Provide the [X, Y] coordinate of the cell's center where the given text is located.  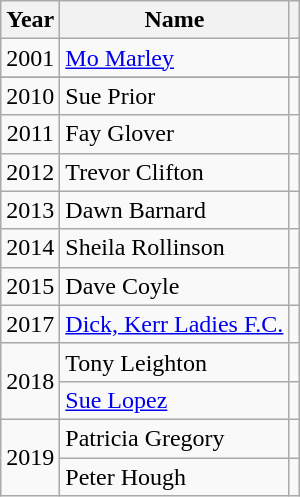
Sue Lopez [174, 400]
Sue Prior [174, 96]
Dick, Kerr Ladies F.C. [174, 324]
2012 [30, 172]
2013 [30, 210]
Trevor Clifton [174, 172]
2018 [30, 381]
Year [30, 20]
Tony Leighton [174, 362]
Peter Hough [174, 477]
Patricia Gregory [174, 438]
Fay Glover [174, 134]
Mo Marley [174, 58]
2015 [30, 286]
Sheila Rollinson [174, 248]
Name [174, 20]
2017 [30, 324]
2019 [30, 457]
Dawn Barnard [174, 210]
2014 [30, 248]
Dave Coyle [174, 286]
2010 [30, 96]
2011 [30, 134]
2001 [30, 58]
